Search for the cell housing the specified text and yield its [x, y] center coordinate. 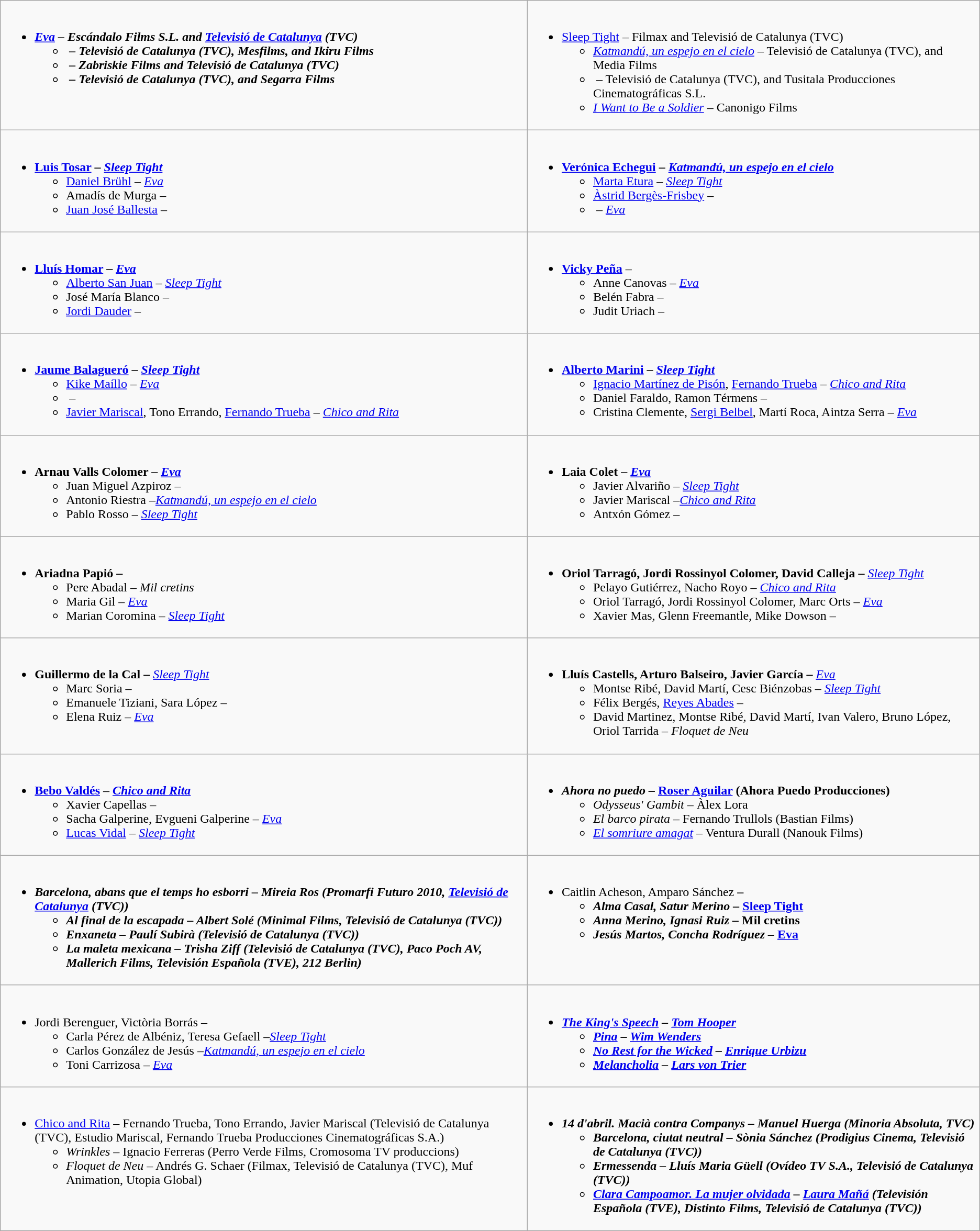
Arnau Valls Colomer – EvaJuan Miguel Azpiroz – Antonio Riestra –Katmandú, un espejo en el cieloPablo Rosso – Sleep Tight [264, 486]
Laia Colet – EvaJavier Alvariño – Sleep TightJavier Mariscal –Chico and RitaAntxón Gómez – [753, 486]
Vicky Peña – Anne Canovas – EvaBelén Fabra – Judit Uriach – [753, 283]
Verónica Echegui – Katmandú, un espejo en el cieloMarta Etura – Sleep TightÀstrid Bergès-Frisbey – – Eva [753, 181]
Jaume Balagueró – Sleep TightKike Maíllo – Eva – Javier Mariscal, Tono Errando, Fernando Trueba – Chico and Rita [264, 384]
Guillermo de la Cal – Sleep TightMarc Soria – Emanuele Tiziani, Sara López – Elena Ruiz – Eva [264, 696]
The King's Speech – Tom HooperPina – Wim WendersNo Rest for the Wicked – Enrique UrbizuMelancholia – Lars von Trier [753, 1036]
Caitlin Acheson, Amparo Sánchez – Alma Casal, Satur Merino – Sleep TightAnna Merino, Ignasi Ruiz – Mil cretinsJesús Martos, Concha Rodríguez – Eva [753, 920]
Luis Tosar – Sleep TightDaniel Brühl – EvaAmadís de Murga – Juan José Ballesta – [264, 181]
Ariadna Papió – Pere Abadal – Mil cretinsMaria Gil – EvaMarian Coromina – Sleep Tight [264, 587]
Bebo Valdés – Chico and RitaXavier Capellas – Sacha Galperine, Evgueni Galperine – EvaLucas Vidal – Sleep Tight [264, 804]
Lluís Homar – EvaAlberto San Juan – Sleep TightJosé María Blanco – Jordi Dauder – [264, 283]
